Scan for the cell matching the given text and deliver its (X, Y) coordinate at center. 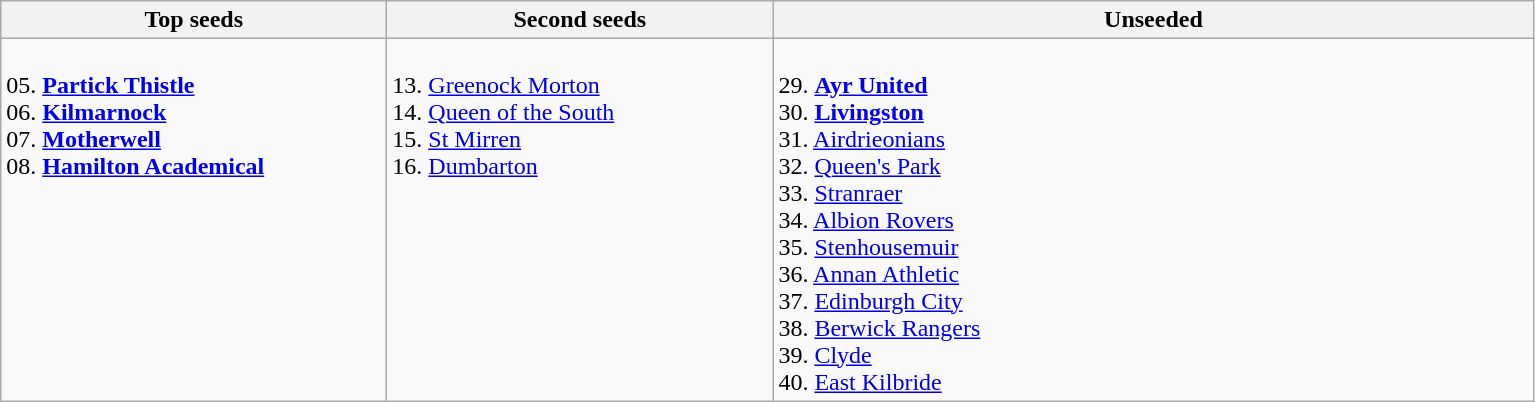
13. Greenock Morton 14. Queen of the South 15. St Mirren 16. Dumbarton (580, 220)
Top seeds (194, 20)
Second seeds (580, 20)
Unseeded (1154, 20)
05. Partick Thistle 06. Kilmarnock 07. Motherwell 08. Hamilton Academical (194, 220)
